Provide the (x, y) coordinate of the cell's center where the given text is located.  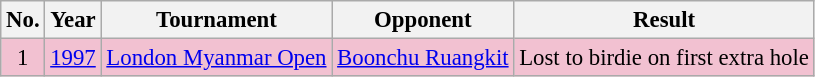
Year (73, 20)
Opponent (423, 20)
Lost to birdie on first extra hole (664, 58)
No. (23, 20)
Tournament (216, 20)
1997 (73, 58)
Boonchu Ruangkit (423, 58)
London Myanmar Open (216, 58)
1 (23, 58)
Result (664, 20)
